For the text-containing cell, return its midpoint in (X, Y) coordinate format. 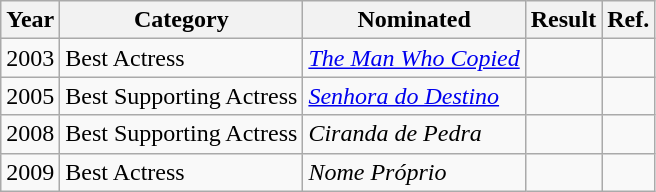
The Man Who Copied (414, 58)
Ciranda de Pedra (414, 134)
2003 (30, 58)
Ref. (628, 20)
Nominated (414, 20)
Year (30, 20)
Category (182, 20)
2009 (30, 172)
Result (563, 20)
2008 (30, 134)
Senhora do Destino (414, 96)
2005 (30, 96)
Nome Próprio (414, 172)
